Search for the cell housing the specified text and yield its [x, y] center coordinate. 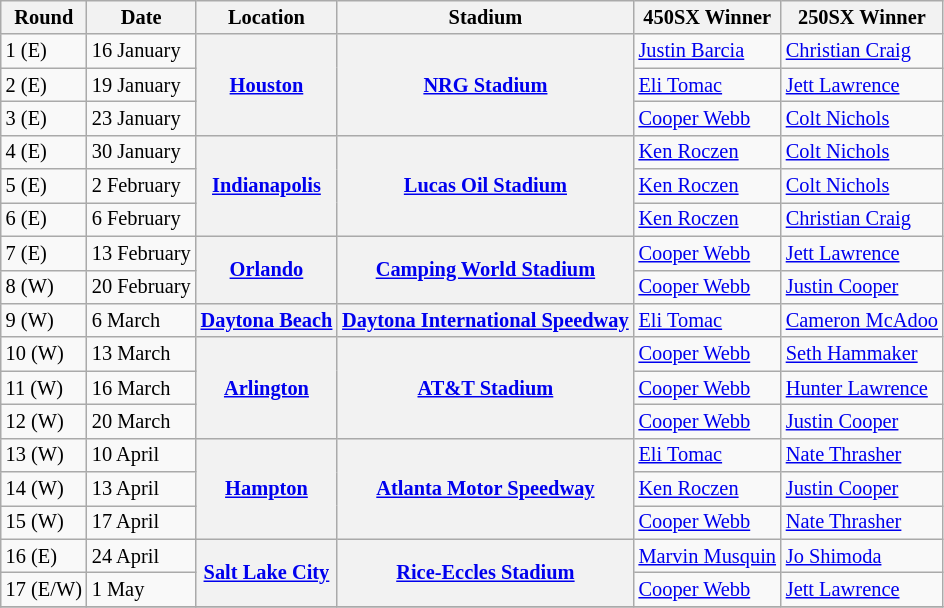
2 (E) [44, 85]
5 (E) [44, 186]
Seth Hammaker [862, 354]
Lucas Oil Stadium [485, 186]
AT&T Stadium [485, 388]
6 March [142, 320]
16 (E) [44, 556]
450SX Winner [708, 17]
20 February [142, 287]
Stadium [485, 17]
17 (E/W) [44, 589]
24 April [142, 556]
6 (E) [44, 219]
Marvin Musquin [708, 556]
Daytona Beach [267, 320]
Atlanta Motor Speedway [485, 488]
9 (W) [44, 320]
NRG Stadium [485, 84]
Hunter Lawrence [862, 388]
17 April [142, 522]
20 March [142, 421]
10 (W) [44, 354]
2 February [142, 186]
Location [267, 17]
23 January [142, 118]
16 March [142, 388]
Date [142, 17]
Jo Shimoda [862, 556]
Rice-Eccles Stadium [485, 572]
250SX Winner [862, 17]
Justin Barcia [708, 51]
Salt Lake City [267, 572]
19 January [142, 85]
14 (W) [44, 489]
Houston [267, 84]
4 (E) [44, 152]
Round [44, 17]
1 (E) [44, 51]
30 January [142, 152]
6 February [142, 219]
8 (W) [44, 287]
Cameron McAdoo [862, 320]
Arlington [267, 388]
13 February [142, 253]
Daytona International Speedway [485, 320]
3 (E) [44, 118]
1 May [142, 589]
16 January [142, 51]
7 (E) [44, 253]
Orlando [267, 270]
11 (W) [44, 388]
13 March [142, 354]
Hampton [267, 488]
10 April [142, 455]
15 (W) [44, 522]
Indianapolis [267, 186]
13 (W) [44, 455]
13 April [142, 489]
Camping World Stadium [485, 270]
12 (W) [44, 421]
